Detect which cell encompasses the target text, then output its (X, Y) center coordinate. 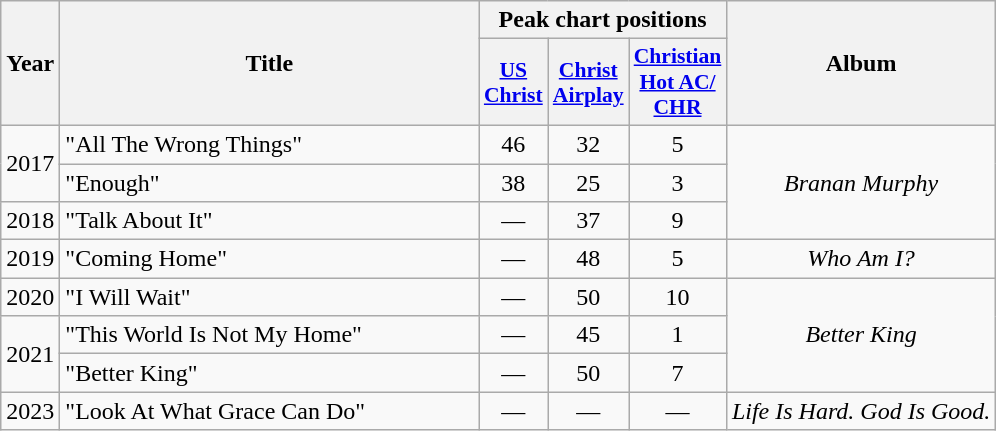
"Talk About It" (270, 221)
25 (588, 183)
"I Will Wait" (270, 297)
3 (678, 183)
ChristianHot AC/CHR (678, 82)
Who Am I? (861, 259)
45 (588, 335)
Title (270, 64)
38 (514, 183)
Album (861, 64)
Branan Murphy (861, 182)
10 (678, 297)
"Enough" (270, 183)
37 (588, 221)
2018 (30, 221)
"All The Wrong Things" (270, 144)
Year (30, 64)
2019 (30, 259)
32 (588, 144)
2021 (30, 354)
48 (588, 259)
USChrist (514, 82)
"Look At What Grace Can Do" (270, 411)
2023 (30, 411)
7 (678, 373)
46 (514, 144)
Better King (861, 335)
2017 (30, 163)
"Coming Home" (270, 259)
"Better King" (270, 373)
"This World Is Not My Home" (270, 335)
Life Is Hard. God Is Good. (861, 411)
1 (678, 335)
2020 (30, 297)
9 (678, 221)
Peak chart positions (602, 20)
ChristAirplay (588, 82)
